From the cell containing the given text, extract its center point as (X, Y) coordinate. 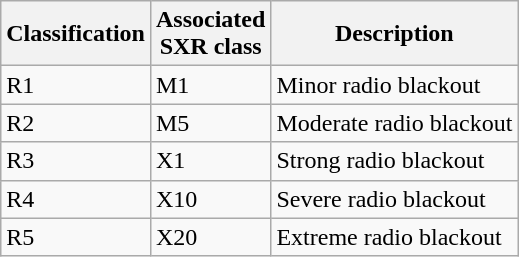
X10 (210, 199)
Extreme radio blackout (394, 237)
R5 (76, 237)
AssociatedSXR class (210, 34)
R3 (76, 161)
Moderate radio blackout (394, 123)
Severe radio blackout (394, 199)
R2 (76, 123)
M5 (210, 123)
M1 (210, 85)
Description (394, 34)
X1 (210, 161)
R4 (76, 199)
Classification (76, 34)
Minor radio blackout (394, 85)
X20 (210, 237)
R1 (76, 85)
Strong radio blackout (394, 161)
